Locate the cell with the specified text and output its [x, y] center coordinate. 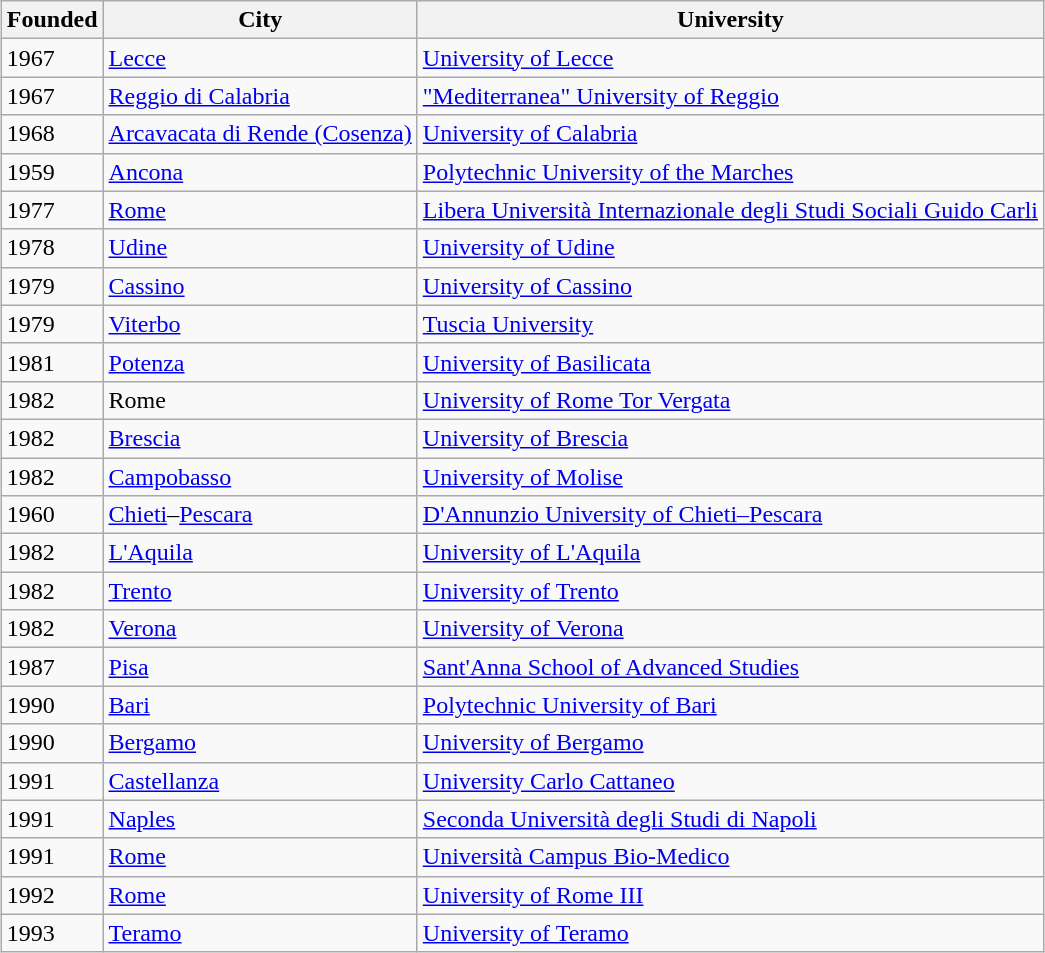
Cassino [260, 286]
Tuscia University [730, 324]
1968 [52, 134]
University Carlo Cattaneo [730, 781]
University of Basilicata [730, 362]
University of Verona [730, 629]
Trento [260, 591]
1977 [52, 210]
University of Rome III [730, 895]
Founded [52, 20]
Castellanza [260, 781]
University of Lecce [730, 58]
Bari [260, 705]
Lecce [260, 58]
Bergamo [260, 743]
Reggio di Calabria [260, 96]
Pisa [260, 667]
University of Udine [730, 248]
Potenza [260, 362]
Arcavacata di Rende (Cosenza) [260, 134]
1981 [52, 362]
1978 [52, 248]
University [730, 20]
Sant'Anna School of Advanced Studies [730, 667]
"Mediterranea" University of Reggio [730, 96]
Teramo [260, 933]
Polytechnic University of Bari [730, 705]
1992 [52, 895]
1959 [52, 172]
Seconda Università degli Studi di Napoli [730, 819]
University of Cassino [730, 286]
University of Brescia [730, 438]
1993 [52, 933]
University of Bergamo [730, 743]
University of Molise [730, 477]
1960 [52, 515]
Libera Università Internazionale degli Studi Sociali Guido Carli [730, 210]
University of L'Aquila [730, 553]
University of Trento [730, 591]
Brescia [260, 438]
Verona [260, 629]
University of Rome Tor Vergata [730, 400]
Polytechnic University of the Marches [730, 172]
University of Teramo [730, 933]
Ancona [260, 172]
D'Annunzio University of Chieti–Pescara [730, 515]
Campobasso [260, 477]
Chieti–Pescara [260, 515]
1987 [52, 667]
University of Calabria [730, 134]
Università Campus Bio-Medico [730, 857]
Naples [260, 819]
L'Aquila [260, 553]
Udine [260, 248]
City [260, 20]
Viterbo [260, 324]
